Pinpoint the cell where the given text exists, returning its [x, y] midpoint coordinate. 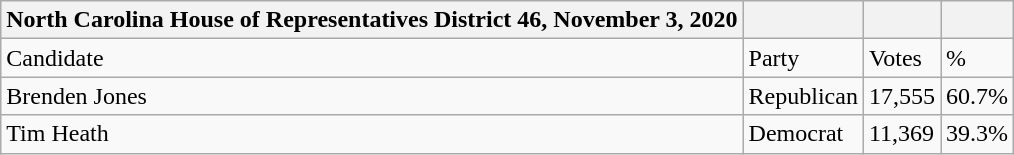
Republican [803, 96]
17,555 [902, 96]
Candidate [372, 58]
Democrat [803, 134]
11,369 [902, 134]
Votes [902, 58]
Brenden Jones [372, 96]
60.7% [976, 96]
% [976, 58]
39.3% [976, 134]
North Carolina House of Representatives District 46, November 3, 2020 [372, 20]
Tim Heath [372, 134]
Party [803, 58]
